Capture the cell that displays the provided text and extract its (x, y) central coordinate. 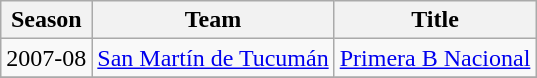
2007-08 (46, 58)
Team (213, 20)
Title (435, 20)
Season (46, 20)
San Martín de Tucumán (213, 58)
Primera B Nacional (435, 58)
